Detect which cell encompasses the target text, then output its [x, y] center coordinate. 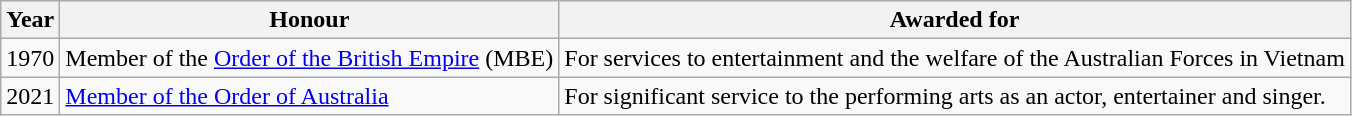
For services to entertainment and the welfare of the Australian Forces in Vietnam [955, 58]
1970 [30, 58]
Member of the Order of the British Empire (MBE) [310, 58]
For significant service to the performing arts as an actor, entertainer and singer. [955, 96]
Member of the Order of Australia [310, 96]
Year [30, 20]
2021 [30, 96]
Awarded for [955, 20]
Honour [310, 20]
